Determine the (x, y) coordinate at the center of the cell enclosing the given text.  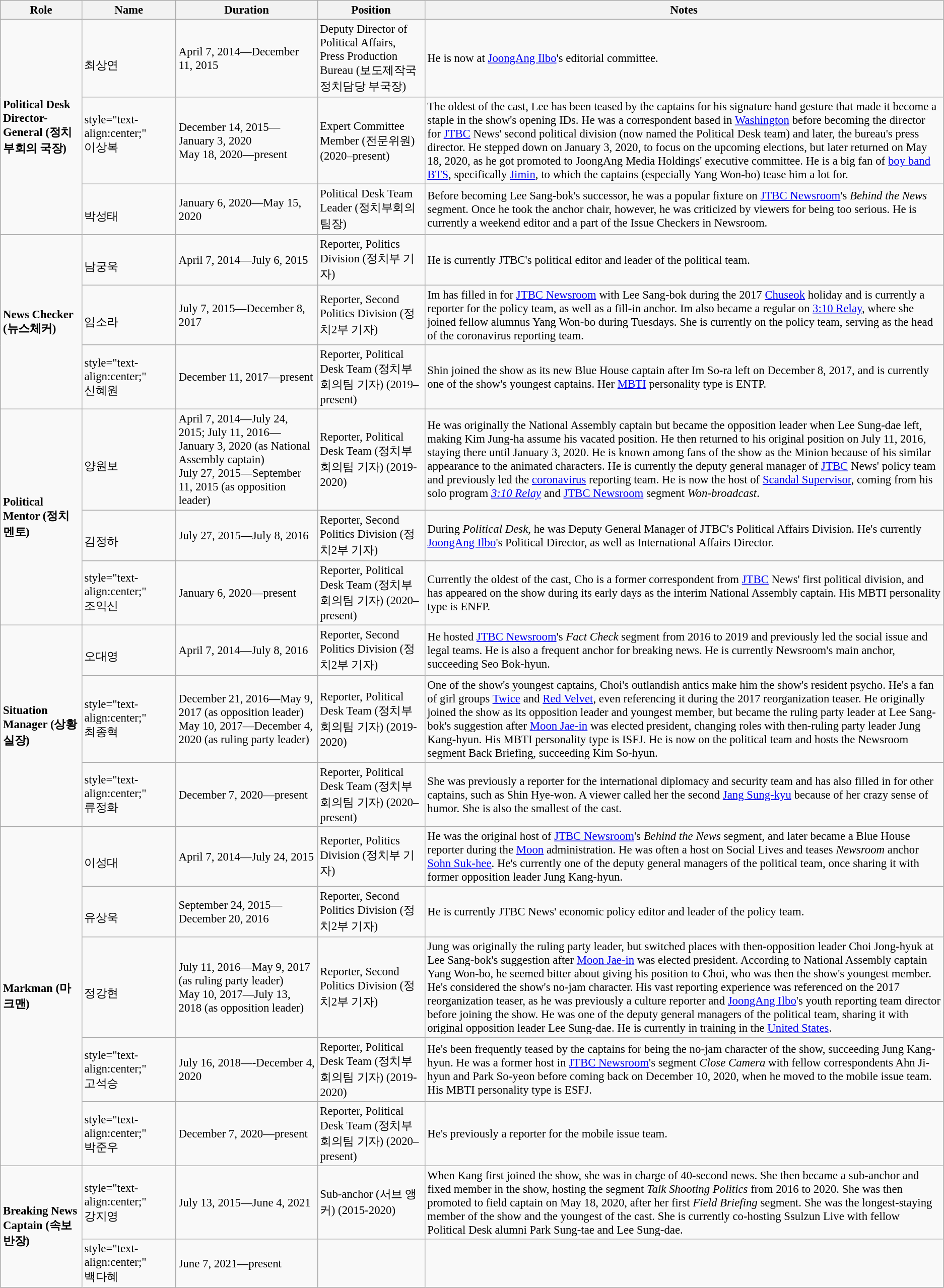
April 7, 2014—July 6, 2015 (247, 260)
July 16, 2018—-December 4, 2020 (247, 1069)
January 6, 2020—May 15, 2020 (247, 209)
He is currently JTBC News' economic policy editor and leader of the policy team. (684, 911)
News Checker (뉴스체커) (41, 322)
김정하 (129, 536)
style="text-align:center;" 박준우 (129, 1134)
Position (371, 10)
Political Desk Team Leader (정치부회의팀장) (371, 209)
July 11, 2016—May 9, 2017 (as ruling party leader)May 10, 2017—July 13, 2018 (as opposition leader) (247, 987)
Breaking News Captain (속보반장) (41, 1227)
July 13, 2015—June 4, 2021 (247, 1203)
He is now at JoongAng Ilbo's editorial committee. (684, 58)
정강현 (129, 987)
Duration (247, 10)
April 7, 2014—December 11, 2015 (247, 58)
최상연 (129, 58)
style="text-align:center;" 최종혁 (129, 719)
Role (41, 10)
남궁욱 (129, 260)
December 14, 2015—January 3, 2020May 18, 2020—present (247, 141)
July 7, 2015—December 8, 2017 (247, 315)
April 7, 2014—July 24, 2015; July 11, 2016—January 3, 2020 (as National Assembly captain)July 27, 2015—September 11, 2015 (as opposition leader) (247, 460)
April 7, 2014—July 24, 2015 (247, 857)
Political Desk Director-General (정치부회의 국장) (41, 127)
Name (129, 10)
Sub-anchor (서브 앵커) (2015-2020) (371, 1203)
Expert Committee Member (전문위원) (2020–present) (371, 141)
임소라 (129, 315)
Markman (마크맨) (41, 996)
style="text-align:center;" 강지영 (129, 1203)
Situation Manager (상황실장) (41, 726)
He is currently JTBC's political editor and leader of the political team. (684, 260)
style="text-align:center;" 조익신 (129, 593)
December 11, 2017—present (247, 378)
오대영 (129, 651)
Reporter, Political Desk Team (정치부회의팀 기자) (2019–present) (371, 378)
Notes (684, 10)
양원보 (129, 460)
style="text-align:center;" 류정화 (129, 795)
July 27, 2015—July 8, 2016 (247, 536)
style="text-align:center;" 신혜원 (129, 378)
박성태 (129, 209)
He's previously a reporter for the mobile issue team. (684, 1134)
June 7, 2021—present (247, 1263)
January 6, 2020—present (247, 593)
이성대 (129, 857)
style="text-align:center;" 백다혜 (129, 1263)
Political Mentor (정치멘토) (41, 517)
유상욱 (129, 911)
April 7, 2014—July 8, 2016 (247, 651)
September 24, 2015—December 20, 2016 (247, 911)
style="text-align:center;" 이상복 (129, 141)
December 21, 2016—May 9, 2017 (as opposition leader)May 10, 2017—December 4, 2020 (as ruling party leader) (247, 719)
Deputy Director of Political Affairs, Press Production Bureau (보도제작국 정치담당 부국장) (371, 58)
style="text-align:center;" 고석승 (129, 1069)
